Scan for the cell matching the given text and deliver its (x, y) coordinate at center. 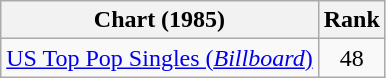
US Top Pop Singles (Billboard) (160, 58)
Chart (1985) (160, 20)
48 (352, 58)
Rank (352, 20)
